Return the [x, y] coordinate for the center point of the cell that contains the specified text.  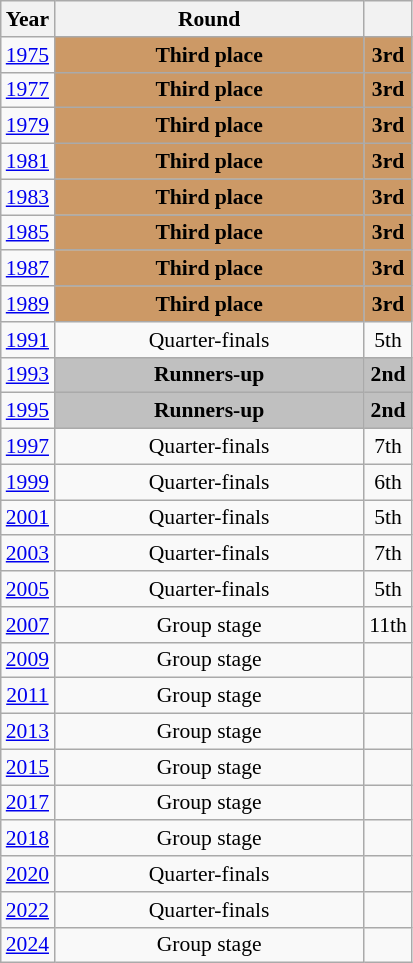
2009 [28, 660]
2020 [28, 874]
1983 [28, 197]
Year [28, 19]
1985 [28, 233]
1993 [28, 375]
1997 [28, 447]
1981 [28, 162]
1977 [28, 90]
6th [388, 482]
2015 [28, 767]
2024 [28, 945]
1989 [28, 304]
2005 [28, 589]
2022 [28, 910]
1995 [28, 411]
2018 [28, 839]
1979 [28, 126]
2001 [28, 518]
2017 [28, 803]
2011 [28, 696]
1987 [28, 269]
1975 [28, 55]
2003 [28, 554]
1999 [28, 482]
Round [209, 19]
11th [388, 625]
1991 [28, 340]
2007 [28, 625]
2013 [28, 732]
